Locate the cell with the specified text and output its (x, y) center coordinate. 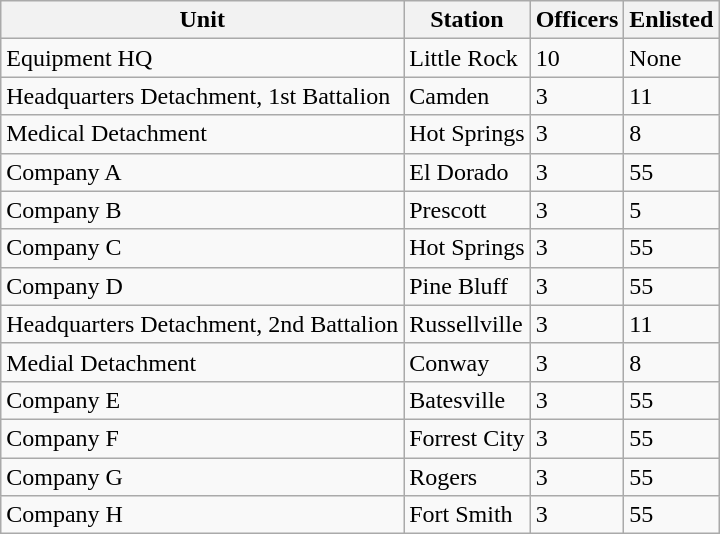
Company C (202, 248)
Batesville (467, 400)
Company G (202, 477)
Station (467, 20)
Headquarters Detachment, 2nd Battalion (202, 324)
Russellville (467, 324)
Little Rock (467, 58)
Officers (577, 20)
Unit (202, 20)
Company A (202, 172)
Camden (467, 96)
Company D (202, 286)
Medical Detachment (202, 134)
Medial Detachment (202, 362)
Company F (202, 438)
El Dorado (467, 172)
Forrest City (467, 438)
Company E (202, 400)
Conway (467, 362)
5 (672, 210)
Prescott (467, 210)
Enlisted (672, 20)
Headquarters Detachment, 1st Battalion (202, 96)
Company H (202, 515)
Equipment HQ (202, 58)
None (672, 58)
Rogers (467, 477)
Fort Smith (467, 515)
Company B (202, 210)
10 (577, 58)
Pine Bluff (467, 286)
